Determine the (x, y) coordinate at the center of the cell enclosing the given text.  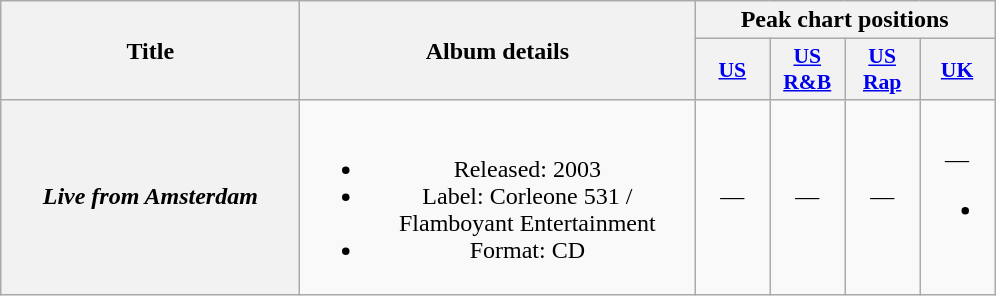
UK (958, 70)
US Rap (882, 70)
Album details (498, 50)
US R&B (808, 70)
Live from Amsterdam (150, 197)
Released: 2003Label: Corleone 531 / Flamboyant EntertainmentFormat: CD (498, 197)
Title (150, 50)
Peak chart positions (845, 20)
US (732, 70)
